Return the [X, Y] coordinate for the center point of the cell that contains the specified text.  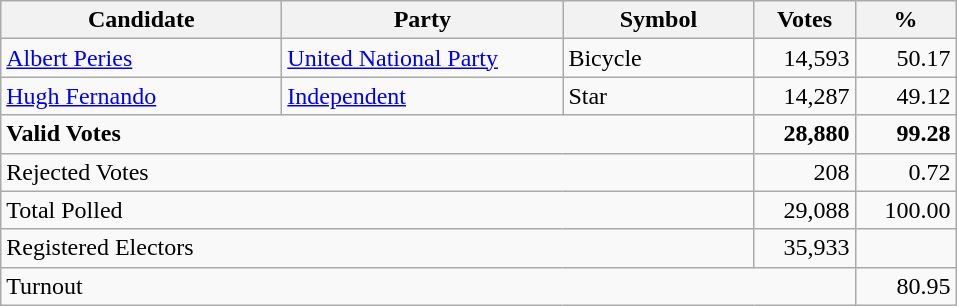
United National Party [422, 58]
Star [658, 96]
0.72 [906, 172]
Symbol [658, 20]
Candidate [142, 20]
Rejected Votes [378, 172]
80.95 [906, 286]
Albert Peries [142, 58]
14,593 [804, 58]
29,088 [804, 210]
Total Polled [378, 210]
Hugh Fernando [142, 96]
208 [804, 172]
99.28 [906, 134]
Votes [804, 20]
50.17 [906, 58]
28,880 [804, 134]
35,933 [804, 248]
Party [422, 20]
% [906, 20]
14,287 [804, 96]
49.12 [906, 96]
100.00 [906, 210]
Bicycle [658, 58]
Independent [422, 96]
Turnout [428, 286]
Valid Votes [378, 134]
Registered Electors [378, 248]
